Return the [x, y] coordinate for the center point of the cell that contains the specified text.  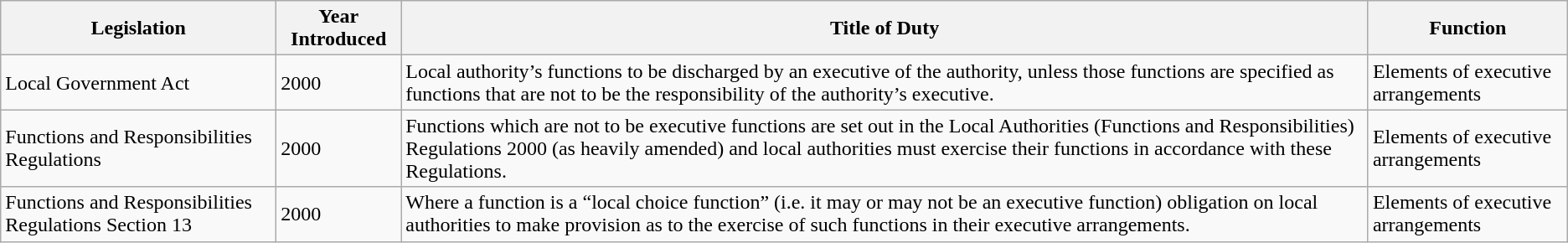
Function [1467, 28]
Legislation [139, 28]
Year Introduced [338, 28]
Functions and Responsibilities Regulations [139, 148]
Functions and Responsibilities Regulations Section 13 [139, 215]
Local Government Act [139, 82]
Title of Duty [885, 28]
